Provide the (x, y) coordinate of the cell's center where the given text is located.  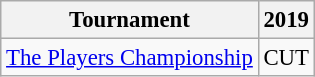
2019 (286, 20)
CUT (286, 58)
The Players Championship (130, 58)
Tournament (130, 20)
